From the cell containing the given text, extract its center point as [X, Y] coordinate. 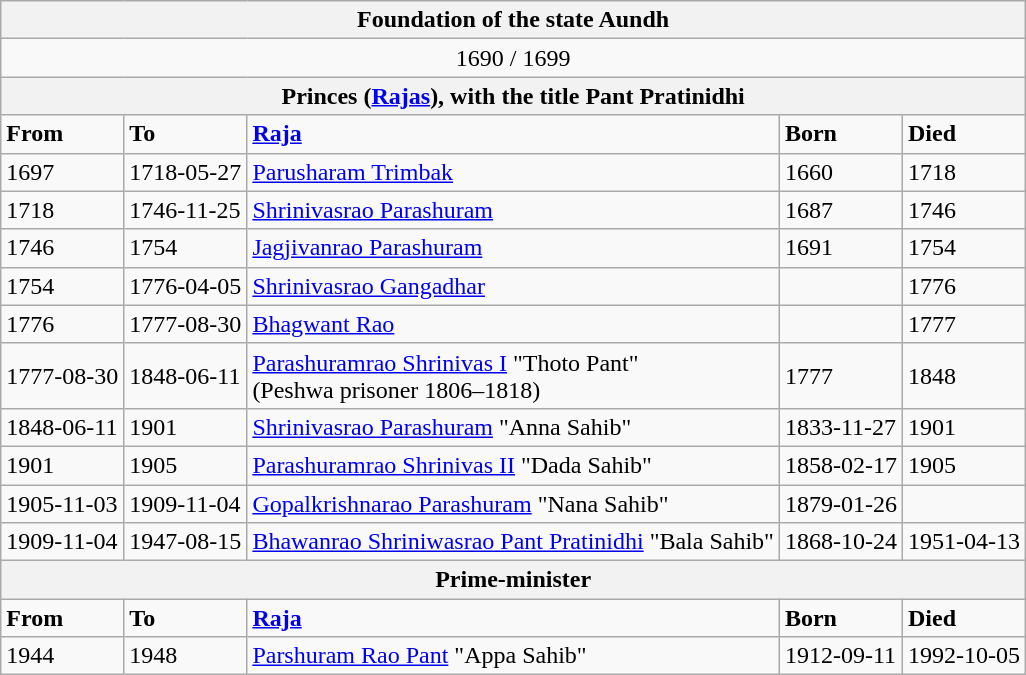
Jagjivanrao Parashuram [514, 248]
1879-01-26 [840, 503]
1948 [186, 656]
1944 [62, 656]
Parashuramrao Shrinivas II "Dada Sahib" [514, 465]
Princes (Rajas), with the title Pant Pratinidhi [514, 96]
Foundation of the state Aundh [514, 20]
Shrinivasrao Parashuram [514, 210]
Parusharam Trimbak [514, 172]
1776-04-05 [186, 286]
1951-04-13 [964, 542]
Bhawanrao Shriniwasrao Pant Pratinidhi "Bala Sahib" [514, 542]
1691 [840, 248]
Parashuramrao Shrinivas I "Thoto Pant" (Peshwa prisoner 1806–1818) [514, 376]
1947-08-15 [186, 542]
1905-11-03 [62, 503]
1660 [840, 172]
1848 [964, 376]
1992-10-05 [964, 656]
Parshuram Rao Pant "Appa Sahib" [514, 656]
Bhagwant Rao [514, 324]
1687 [840, 210]
1697 [62, 172]
Shrinivasrao Parashuram "Anna Sahib" [514, 427]
1868-10-24 [840, 542]
1912-09-11 [840, 656]
Gopalkrishnarao Parashuram "Nana Sahib" [514, 503]
Shrinivasrao Gangadhar [514, 286]
1858-02-17 [840, 465]
Prime-minister [514, 580]
1718-05-27 [186, 172]
1746-11-25 [186, 210]
1690 / 1699 [514, 58]
1833-11-27 [840, 427]
